Provide the [X, Y] coordinate of the cell's center where the given text is located.  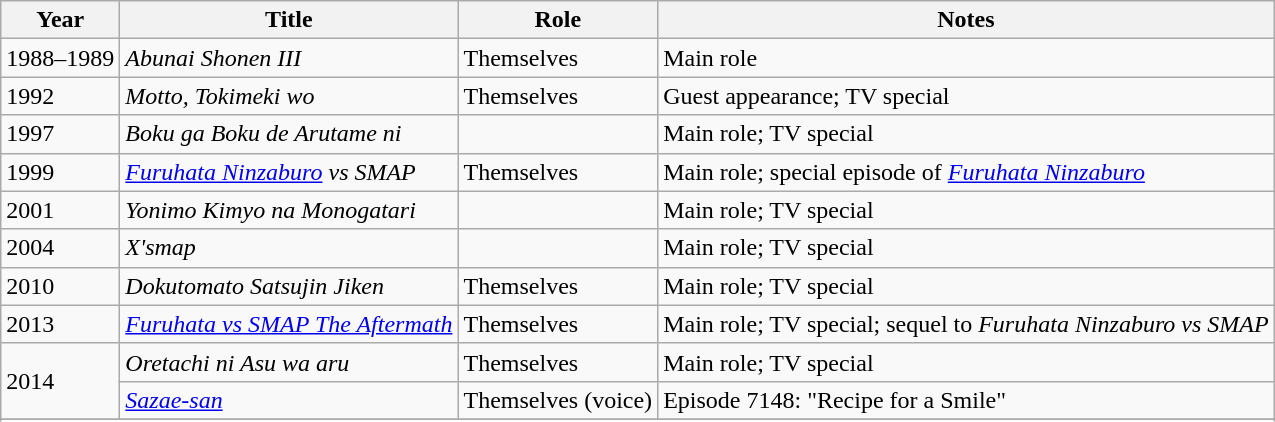
Episode 7148: "Recipe for a Smile" [966, 400]
2014 [60, 381]
Sazae-san [289, 400]
2001 [60, 210]
Yonimo Kimyo na Monogatari [289, 210]
Oretachi ni Asu wa aru [289, 362]
Dokutomato Satsujin Jiken [289, 286]
1997 [60, 134]
Title [289, 20]
X'smap [289, 248]
Main role; TV special; sequel to Furuhata Ninzaburo vs SMAP [966, 324]
2004 [60, 248]
1988–1989 [60, 58]
Guest appearance; TV special [966, 96]
Notes [966, 20]
Main role; special episode of Furuhata Ninzaburo [966, 172]
Main role [966, 58]
Furuhata vs SMAP The Aftermath [289, 324]
Role [558, 20]
Abunai Shonen III [289, 58]
1992 [60, 96]
Themselves (voice) [558, 400]
2010 [60, 286]
2013 [60, 324]
Boku ga Boku de Arutame ni [289, 134]
Motto, Tokimeki wo [289, 96]
Year [60, 20]
Furuhata Ninzaburo vs SMAP [289, 172]
1999 [60, 172]
